Extract the [X, Y] coordinate from the center of the cell holding the provided text.  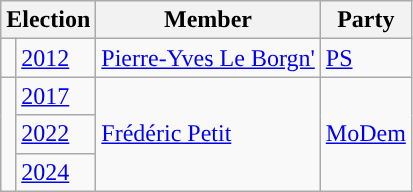
PS [366, 58]
Member [208, 20]
MoDem [366, 134]
2017 [56, 96]
Pierre-Yves Le Borgn' [208, 58]
Party [366, 20]
2024 [56, 172]
2022 [56, 134]
2012 [56, 58]
Frédéric Petit [208, 134]
Election [48, 20]
